Provide the [x, y] coordinate of the cell's center where the given text is located.  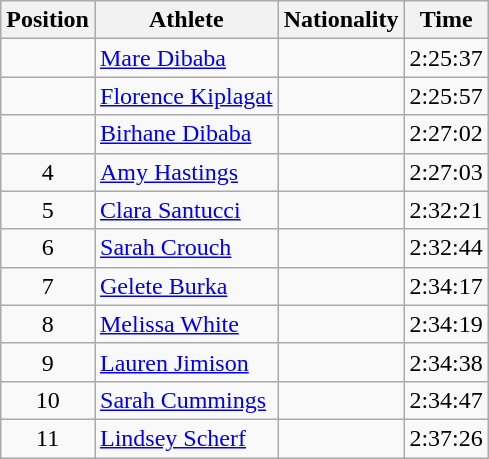
Sarah Crouch [186, 248]
7 [48, 286]
Nationality [341, 20]
Lauren Jimison [186, 362]
Amy Hastings [186, 172]
2:37:26 [446, 438]
8 [48, 324]
2:32:21 [446, 210]
2:34:47 [446, 400]
2:25:37 [446, 58]
9 [48, 362]
6 [48, 248]
Lindsey Scherf [186, 438]
2:32:44 [446, 248]
Time [446, 20]
2:25:57 [446, 96]
10 [48, 400]
Florence Kiplagat [186, 96]
5 [48, 210]
Athlete [186, 20]
2:34:38 [446, 362]
4 [48, 172]
Melissa White [186, 324]
Clara Santucci [186, 210]
Mare Dibaba [186, 58]
2:27:02 [446, 134]
Birhane Dibaba [186, 134]
Sarah Cummings [186, 400]
11 [48, 438]
2:34:19 [446, 324]
2:27:03 [446, 172]
2:34:17 [446, 286]
Position [48, 20]
Gelete Burka [186, 286]
